For the text-containing cell, return its midpoint in [X, Y] coordinate format. 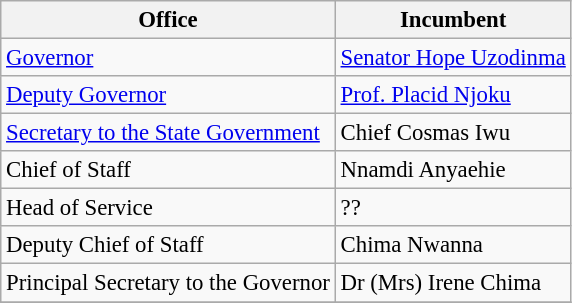
?? [453, 208]
Secretary to the State Government [168, 133]
Deputy Chief of Staff [168, 245]
Deputy Governor [168, 95]
Dr (Mrs) Irene Chima [453, 283]
Senator Hope Uzodinma [453, 58]
Head of Service [168, 208]
Chima Nwanna [453, 245]
Governor [168, 58]
Incumbent [453, 20]
Principal Secretary to the Governor [168, 283]
Office [168, 20]
Chief Cosmas Iwu [453, 133]
Nnamdi Anyaehie [453, 170]
Chief of Staff [168, 170]
Prof. Placid Njoku [453, 95]
